Detect which cell encompasses the target text, then output its [x, y] center coordinate. 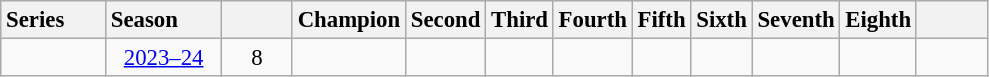
Series [54, 20]
Seventh [796, 20]
Champion [348, 20]
Fifth [662, 20]
8 [258, 58]
Fourth [592, 20]
2023–24 [164, 58]
Sixth [722, 20]
Eighth [878, 20]
Third [520, 20]
Second [445, 20]
Season [164, 20]
